Determine the (x, y) coordinate at the center of the cell enclosing the given text.  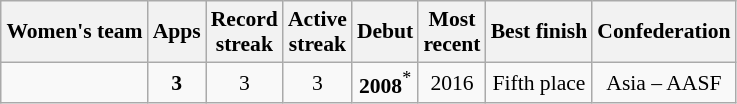
2016 (452, 82)
Confederation (664, 32)
Asia – AASF (664, 82)
Debut (386, 32)
Recordstreak (244, 32)
Activestreak (318, 32)
Women's team (74, 32)
2008* (386, 82)
Mostrecent (452, 32)
Best finish (540, 32)
Apps (177, 32)
Fifth place (540, 82)
